Output the (X, Y) coordinate of the center of the cell containing the given text.  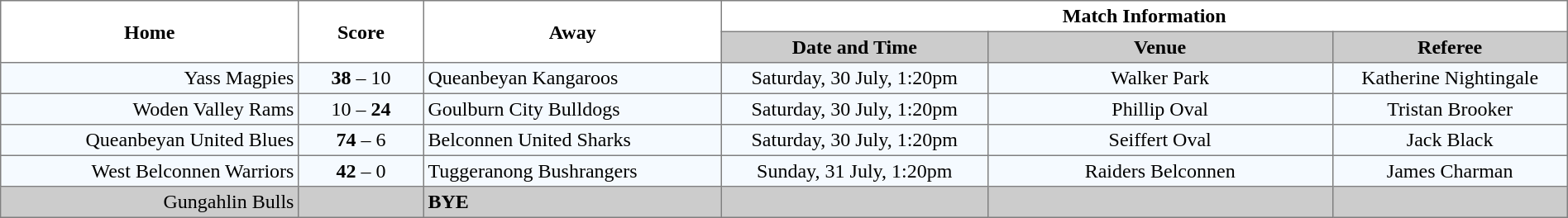
James Charman (1450, 171)
38 – 10 (361, 78)
Belconnen United Sharks (572, 140)
Sunday, 31 July, 1:20pm (854, 171)
Tuggeranong Bushrangers (572, 171)
Date and Time (854, 47)
Gungahlin Bulls (150, 202)
BYE (572, 202)
Referee (1450, 47)
Tristan Brooker (1450, 109)
10 – 24 (361, 109)
West Belconnen Warriors (150, 171)
42 – 0 (361, 171)
Goulburn City Bulldogs (572, 109)
74 – 6 (361, 140)
Seiffert Oval (1159, 140)
Queanbeyan United Blues (150, 140)
Home (150, 31)
Jack Black (1450, 140)
Walker Park (1159, 78)
Away (572, 31)
Woden Valley Rams (150, 109)
Match Information (1145, 17)
Queanbeyan Kangaroos (572, 78)
Katherine Nightingale (1450, 78)
Venue (1159, 47)
Score (361, 31)
Yass Magpies (150, 78)
Phillip Oval (1159, 109)
Raiders Belconnen (1159, 171)
